Locate the cell with the specified text and output its (X, Y) center coordinate. 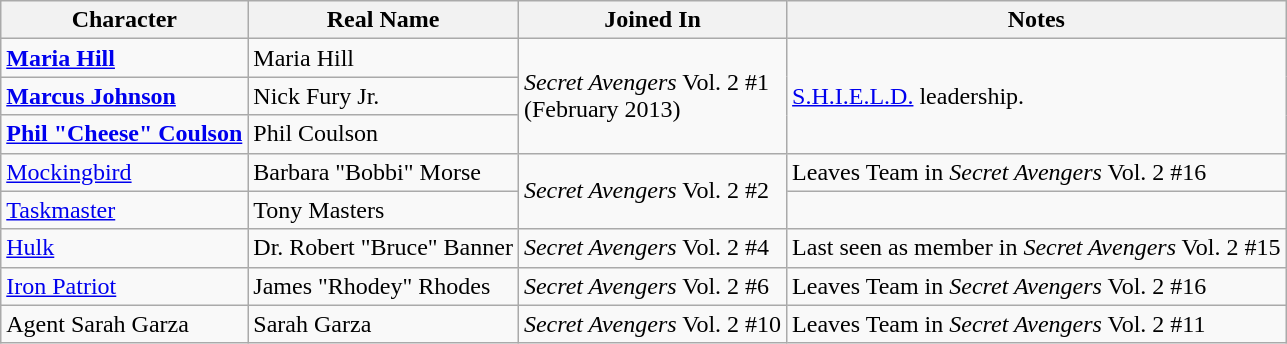
Secret Avengers Vol. 2 #6 (652, 286)
Agent Sarah Garza (124, 324)
Joined In (652, 20)
Character (124, 20)
Hulk (124, 248)
Iron Patriot (124, 286)
Secret Avengers Vol. 2 #10 (652, 324)
Sarah Garza (384, 324)
Secret Avengers Vol. 2 #1 (February 2013) (652, 96)
Mockingbird (124, 172)
Leaves Team in Secret Avengers Vol. 2 #11 (1036, 324)
Real Name (384, 20)
S.H.I.E.L.D. leadership. (1036, 96)
Phil "Cheese" Coulson (124, 134)
Dr. Robert "Bruce" Banner (384, 248)
James "Rhodey" Rhodes (384, 286)
Barbara "Bobbi" Morse (384, 172)
Secret Avengers Vol. 2 #2 (652, 191)
Last seen as member in Secret Avengers Vol. 2 #15 (1036, 248)
Secret Avengers Vol. 2 #4 (652, 248)
Phil Coulson (384, 134)
Taskmaster (124, 210)
Nick Fury Jr. (384, 96)
Notes (1036, 20)
Marcus Johnson (124, 96)
Tony Masters (384, 210)
